Return (X, Y) of the center of cell containing provided text 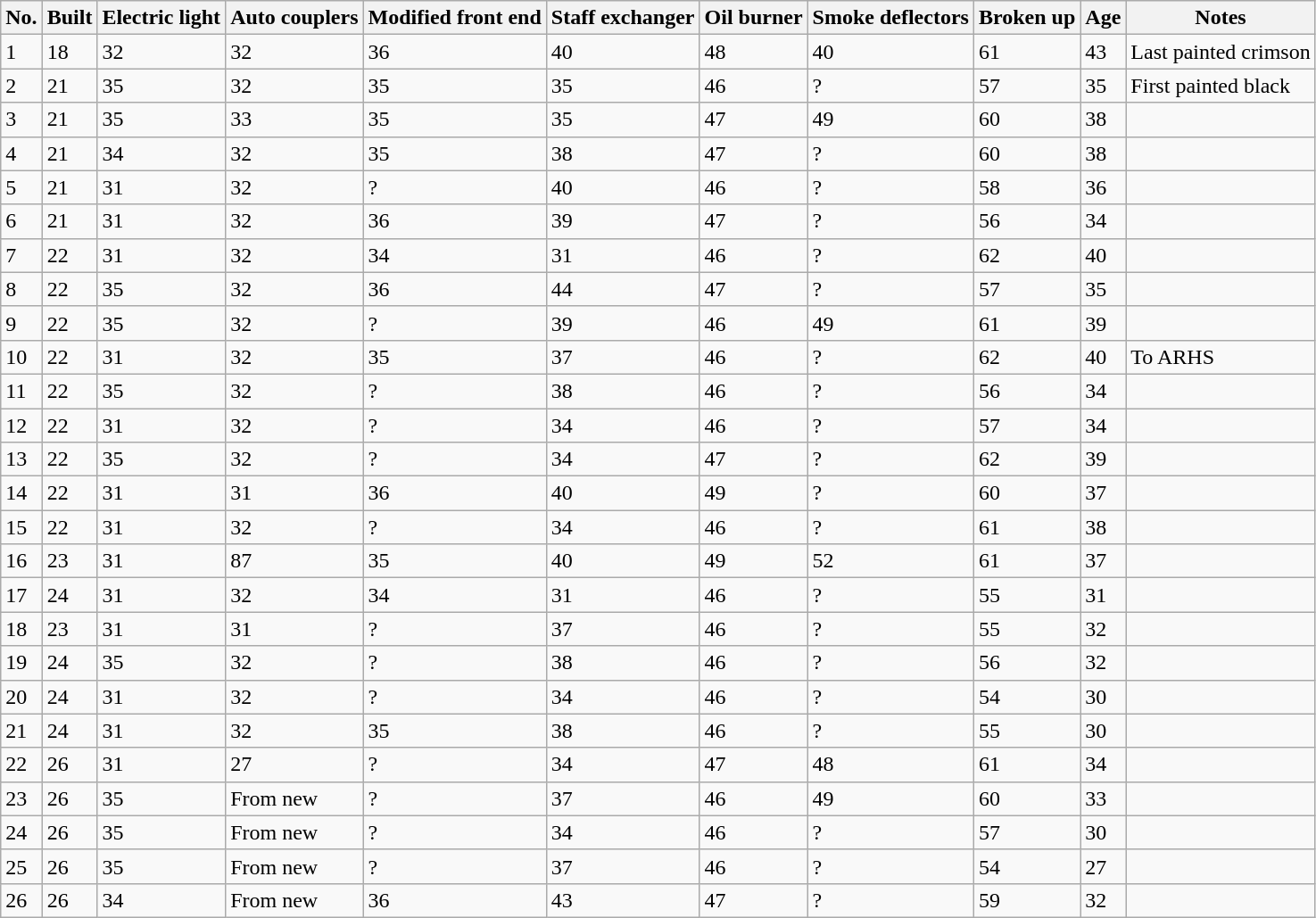
Built (70, 18)
3 (21, 120)
11 (21, 391)
4 (21, 153)
Age (1103, 18)
Broken up (1026, 18)
Notes (1221, 18)
6 (21, 221)
17 (21, 595)
2 (21, 86)
Modified front end (455, 18)
Oil burner (753, 18)
20 (21, 697)
Electric light (161, 18)
First painted black (1221, 86)
8 (21, 289)
58 (1026, 187)
25 (21, 866)
5 (21, 187)
No. (21, 18)
Smoke deflectors (890, 18)
19 (21, 663)
1 (21, 52)
13 (21, 459)
9 (21, 323)
10 (21, 357)
15 (21, 527)
Last painted crimson (1221, 52)
14 (21, 493)
16 (21, 561)
Auto couplers (294, 18)
12 (21, 426)
Staff exchanger (623, 18)
59 (1026, 900)
44 (623, 289)
87 (294, 561)
52 (890, 561)
To ARHS (1221, 357)
7 (21, 255)
